Locate the cell with the specified text and output its [x, y] center coordinate. 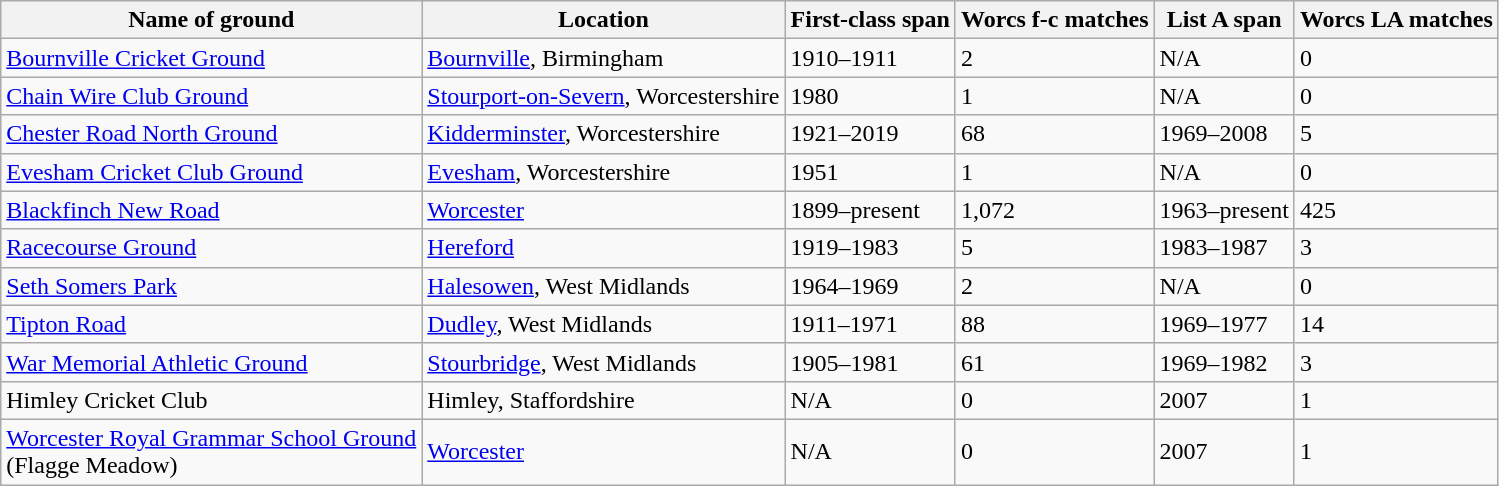
1905–1981 [870, 362]
Stourbridge, West Midlands [604, 362]
Bournville, Birmingham [604, 58]
Seth Somers Park [212, 286]
1951 [870, 172]
61 [1054, 362]
1963–present [1224, 210]
14 [1396, 324]
1964–1969 [870, 286]
War Memorial Athletic Ground [212, 362]
Name of ground [212, 20]
Worcs LA matches [1396, 20]
1969–2008 [1224, 134]
Himley, Staffordshire [604, 400]
Worcester Royal Grammar School Ground(Flagge Meadow) [212, 452]
68 [1054, 134]
Worcs f-c matches [1054, 20]
1,072 [1054, 210]
First-class span [870, 20]
Location [604, 20]
1980 [870, 96]
1969–1982 [1224, 362]
Blackfinch New Road [212, 210]
Hereford [604, 248]
Stourport-on-Severn, Worcestershire [604, 96]
1921–2019 [870, 134]
Chain Wire Club Ground [212, 96]
Dudley, West Midlands [604, 324]
1910–1911 [870, 58]
88 [1054, 324]
1911–1971 [870, 324]
1899–present [870, 210]
Himley Cricket Club [212, 400]
425 [1396, 210]
1969–1977 [1224, 324]
1919–1983 [870, 248]
Racecourse Ground [212, 248]
List A span [1224, 20]
Kidderminster, Worcestershire [604, 134]
Halesowen, West Midlands [604, 286]
Bournville Cricket Ground [212, 58]
1983–1987 [1224, 248]
Chester Road North Ground [212, 134]
Tipton Road [212, 324]
Evesham Cricket Club Ground [212, 172]
Evesham, Worcestershire [604, 172]
